Find where the given text appears and provide that cell's center as [X, Y] coordinate. 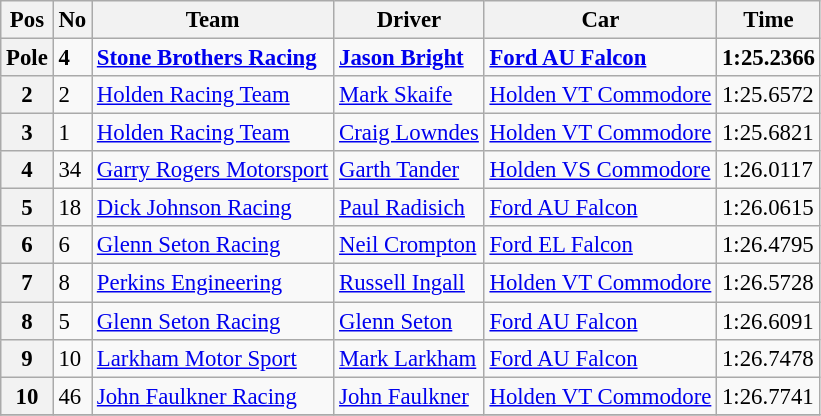
Craig Lowndes [409, 133]
1:25.6572 [769, 95]
No [72, 20]
Car [600, 20]
Driver [409, 20]
Dick Johnson Racing [213, 208]
John Faulkner Racing [213, 396]
1:25.2366 [769, 58]
Pole [27, 58]
34 [72, 170]
Time [769, 20]
1:25.6821 [769, 133]
Perkins Engineering [213, 283]
1:26.5728 [769, 283]
Larkham Motor Sport [213, 358]
18 [72, 208]
Team [213, 20]
Stone Brothers Racing [213, 58]
Garry Rogers Motorsport [213, 170]
Holden VS Commodore [600, 170]
3 [27, 133]
Mark Skaife [409, 95]
1:26.0615 [769, 208]
46 [72, 396]
1:26.7478 [769, 358]
Neil Crompton [409, 245]
1:26.4795 [769, 245]
Garth Tander [409, 170]
Paul Radisich [409, 208]
Ford EL Falcon [600, 245]
9 [27, 358]
7 [27, 283]
Jason Bright [409, 58]
Mark Larkham [409, 358]
Pos [27, 20]
1:26.7741 [769, 396]
Glenn Seton [409, 321]
1:26.6091 [769, 321]
Russell Ingall [409, 283]
1:26.0117 [769, 170]
1 [72, 133]
John Faulkner [409, 396]
